Output the (x, y) coordinate of the center of the cell containing the given text.  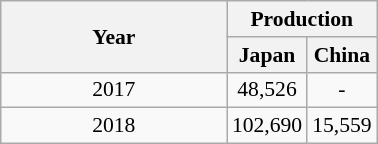
- (342, 90)
2018 (114, 126)
2017 (114, 90)
15,559 (342, 126)
48,526 (267, 90)
Production (302, 19)
Year (114, 36)
102,690 (267, 126)
Japan (267, 55)
China (342, 55)
